Capture the cell that displays the provided text and extract its (X, Y) central coordinate. 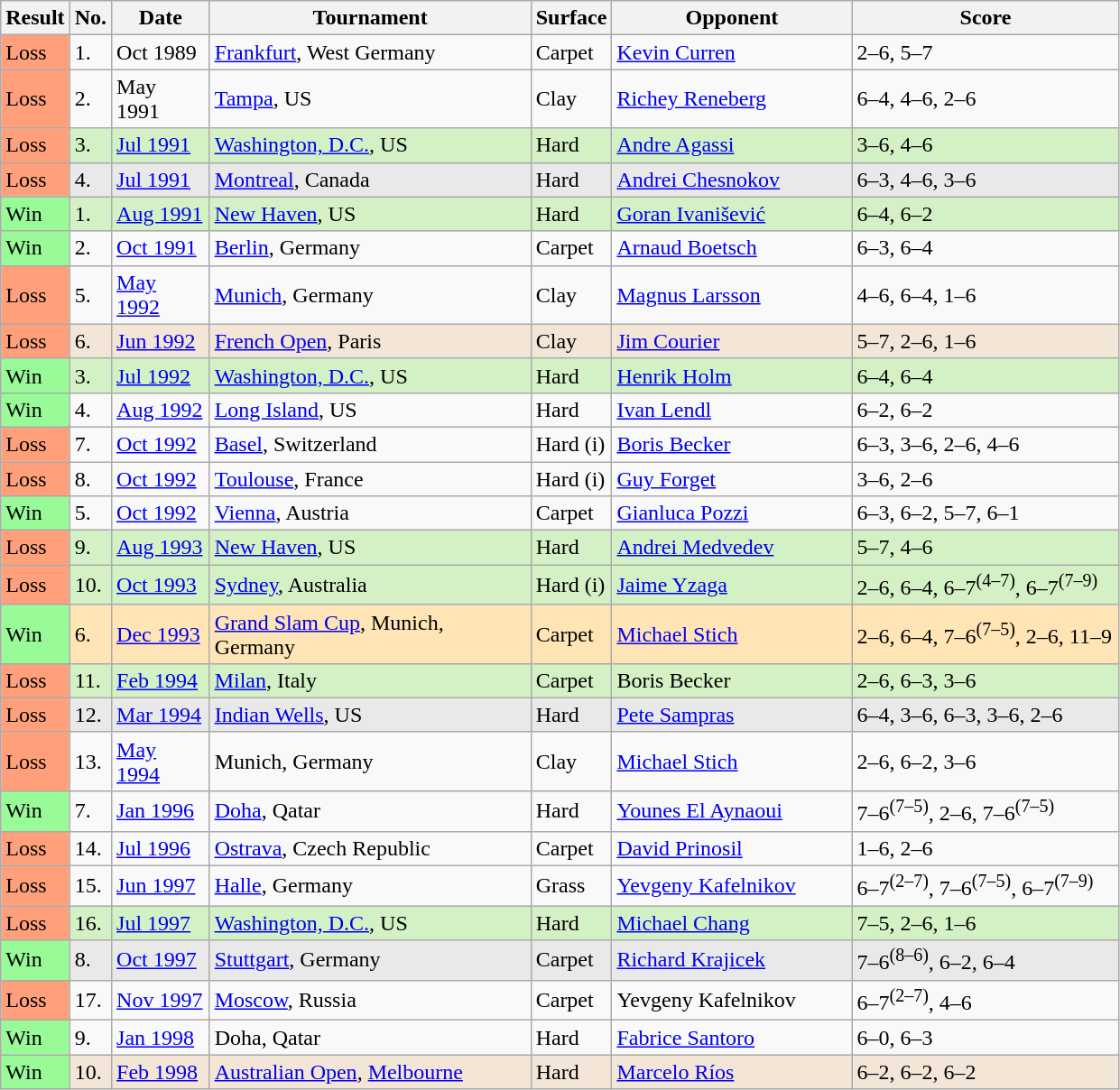
Long Island, US (370, 410)
Tournament (370, 18)
Aug 1991 (161, 214)
Andre Agassi (732, 145)
Ostrava, Czech Republic (370, 848)
Feb 1998 (161, 1072)
3–6, 2–6 (986, 479)
Nov 1997 (161, 1000)
6–7(2–7), 4–6 (986, 1000)
Jul 1996 (161, 848)
Opponent (732, 18)
15. (90, 886)
Tampa, US (370, 99)
5–7, 4–6 (986, 548)
French Open, Paris (370, 341)
Richard Krajicek (732, 960)
6–0, 6–3 (986, 1038)
6–4, 6–2 (986, 214)
Score (986, 18)
Toulouse, France (370, 479)
2–6, 5–7 (986, 52)
6–4, 6–4 (986, 375)
Date (161, 18)
12. (90, 715)
May 1994 (161, 762)
Berlin, Germany (370, 248)
Jun 1997 (161, 886)
Surface (571, 18)
Grass (571, 886)
Basel, Switzerland (370, 444)
6–2, 6–2, 6–2 (986, 1072)
Jul 1997 (161, 923)
Feb 1994 (161, 680)
May 1992 (161, 294)
Andrei Medvedev (732, 548)
6–2, 6–2 (986, 410)
6–3, 6–4 (986, 248)
13. (90, 762)
Oct 1997 (161, 960)
11. (90, 680)
Australian Open, Melbourne (370, 1072)
7–5, 2–6, 1–6 (986, 923)
Pete Sampras (732, 715)
6–7(2–7), 7–6(7–5), 6–7(7–9) (986, 886)
2–6, 6–2, 3–6 (986, 762)
Frankfurt, West Germany (370, 52)
4–6, 6–4, 1–6 (986, 294)
6–3, 3–6, 2–6, 4–6 (986, 444)
Richey Reneberg (732, 99)
Moscow, Russia (370, 1000)
Michael Chang (732, 923)
Jaime Yzaga (732, 585)
3–6, 4–6 (986, 145)
1–6, 2–6 (986, 848)
Guy Forget (732, 479)
7–6(7–5), 2–6, 7–6(7–5) (986, 810)
Jan 1998 (161, 1038)
Marcelo Ríos (732, 1072)
2–6, 6–4, 6–7(4–7), 6–7(7–9) (986, 585)
6–4, 4–6, 2–6 (986, 99)
2–6, 6–4, 7–6(7–5), 2–6, 11–9 (986, 633)
Oct 1989 (161, 52)
Grand Slam Cup, Munich, Germany (370, 633)
Aug 1993 (161, 548)
Dec 1993 (161, 633)
Sydney, Australia (370, 585)
Vienna, Austria (370, 513)
Fabrice Santoro (732, 1038)
Result (35, 18)
Jun 1992 (161, 341)
6–3, 6–2, 5–7, 6–1 (986, 513)
Magnus Larsson (732, 294)
16. (90, 923)
Milan, Italy (370, 680)
Aug 1992 (161, 410)
Montreal, Canada (370, 180)
14. (90, 848)
Kevin Curren (732, 52)
Arnaud Boetsch (732, 248)
Henrik Holm (732, 375)
No. (90, 18)
Halle, Germany (370, 886)
Stuttgart, Germany (370, 960)
6–3, 4–6, 3–6 (986, 180)
Goran Ivanišević (732, 214)
2–6, 6–3, 3–6 (986, 680)
Oct 1991 (161, 248)
5–7, 2–6, 1–6 (986, 341)
6–4, 3–6, 6–3, 3–6, 2–6 (986, 715)
Younes El Aynaoui (732, 810)
Gianluca Pozzi (732, 513)
Jan 1996 (161, 810)
David Prinosil (732, 848)
Ivan Lendl (732, 410)
Mar 1994 (161, 715)
May 1991 (161, 99)
17. (90, 1000)
Indian Wells, US (370, 715)
Jim Courier (732, 341)
Jul 1992 (161, 375)
Andrei Chesnokov (732, 180)
7–6(8–6), 6–2, 6–4 (986, 960)
Oct 1993 (161, 585)
